Capture the cell that displays the provided text and extract its [x, y] central coordinate. 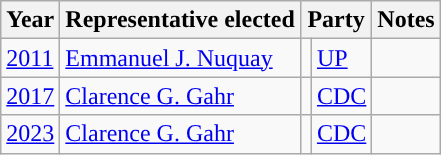
Emmanuel J. Nuquay [180, 58]
Notes [406, 20]
UP [341, 58]
2017 [30, 96]
2023 [30, 134]
Year [30, 20]
2011 [30, 58]
Party [336, 20]
Representative elected [180, 20]
